Scan for the cell matching the given text and deliver its [x, y] coordinate at center. 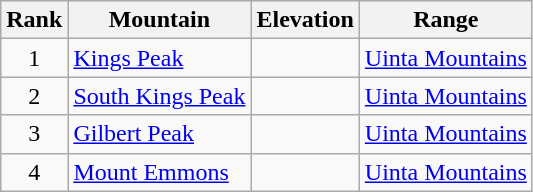
Rank [34, 20]
Elevation [305, 20]
2 [34, 96]
Gilbert Peak [160, 134]
South Kings Peak [160, 96]
Range [446, 20]
1 [34, 58]
4 [34, 172]
Mountain [160, 20]
3 [34, 134]
Mount Emmons [160, 172]
Kings Peak [160, 58]
